Detect which cell encompasses the target text, then output its (x, y) center coordinate. 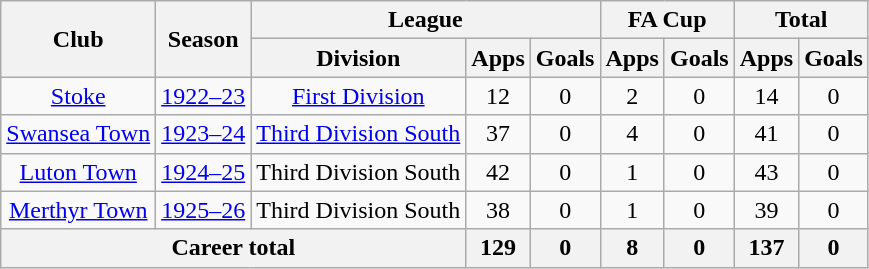
2 (632, 96)
Season (204, 39)
129 (498, 248)
1924–25 (204, 172)
37 (498, 134)
Merthyr Town (78, 210)
First Division (358, 96)
League (426, 20)
12 (498, 96)
Stoke (78, 96)
Club (78, 39)
Division (358, 58)
14 (766, 96)
1923–24 (204, 134)
Luton Town (78, 172)
4 (632, 134)
38 (498, 210)
1925–26 (204, 210)
Swansea Town (78, 134)
137 (766, 248)
43 (766, 172)
42 (498, 172)
Career total (234, 248)
Total (801, 20)
39 (766, 210)
8 (632, 248)
41 (766, 134)
1922–23 (204, 96)
FA Cup (667, 20)
